Search for the cell housing the specified text and yield its (x, y) center coordinate. 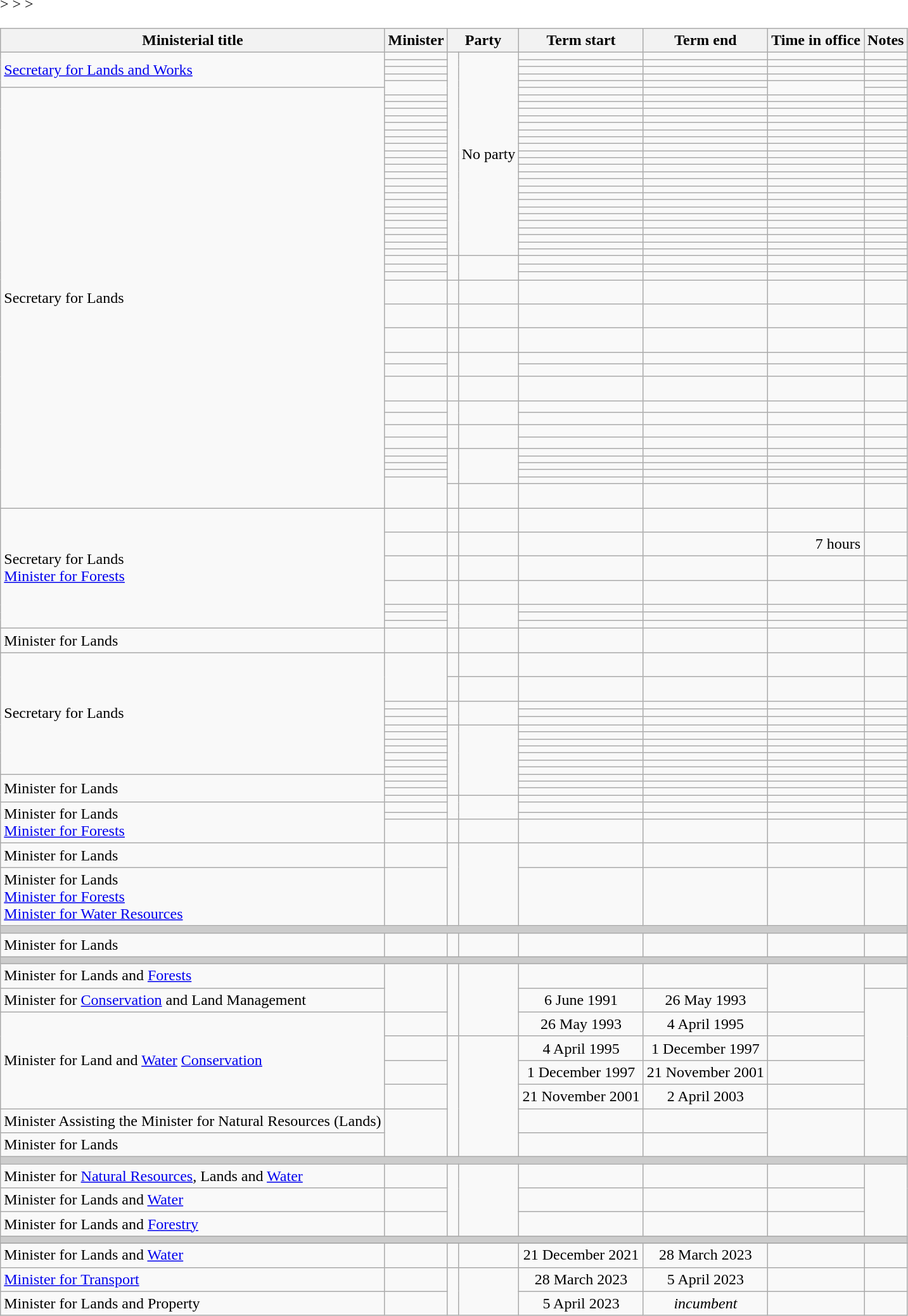
Minister Assisting the Minister for Natural Resources (Lands) (193, 1121)
Party (483, 41)
Term start (581, 41)
2 April 2003 (705, 1096)
Minister for Conservation and Land Management (193, 1000)
Notes (886, 41)
Minister for Transport (193, 1279)
Minister for LandsMinister for ForestsMinister for Water Resources (193, 897)
No party (489, 155)
Secretary for Lands and Works (193, 70)
6 June 1991 (581, 1000)
21 December 2021 (581, 1255)
Secretary for LandsMinister for Forests (193, 568)
Time in office (816, 41)
Ministerial title (193, 41)
Minister for Lands and Property (193, 1303)
Term end (705, 41)
7 hours (816, 544)
Minister for Land and Water Conservation (193, 1060)
Minister for Lands and Forests (193, 976)
Minister for Natural Resources, Lands and Water (193, 1176)
incumbent (705, 1303)
Minister for LandsMinister for Forests (193, 822)
Minister (416, 41)
Minister for Lands and Forestry (193, 1224)
